Determine the (X, Y) coordinate at the center of the cell enclosing the given text.  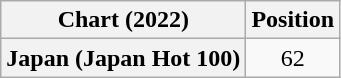
Position (293, 20)
Japan (Japan Hot 100) (124, 58)
62 (293, 58)
Chart (2022) (124, 20)
